Detect which cell encompasses the target text, then output its (x, y) center coordinate. 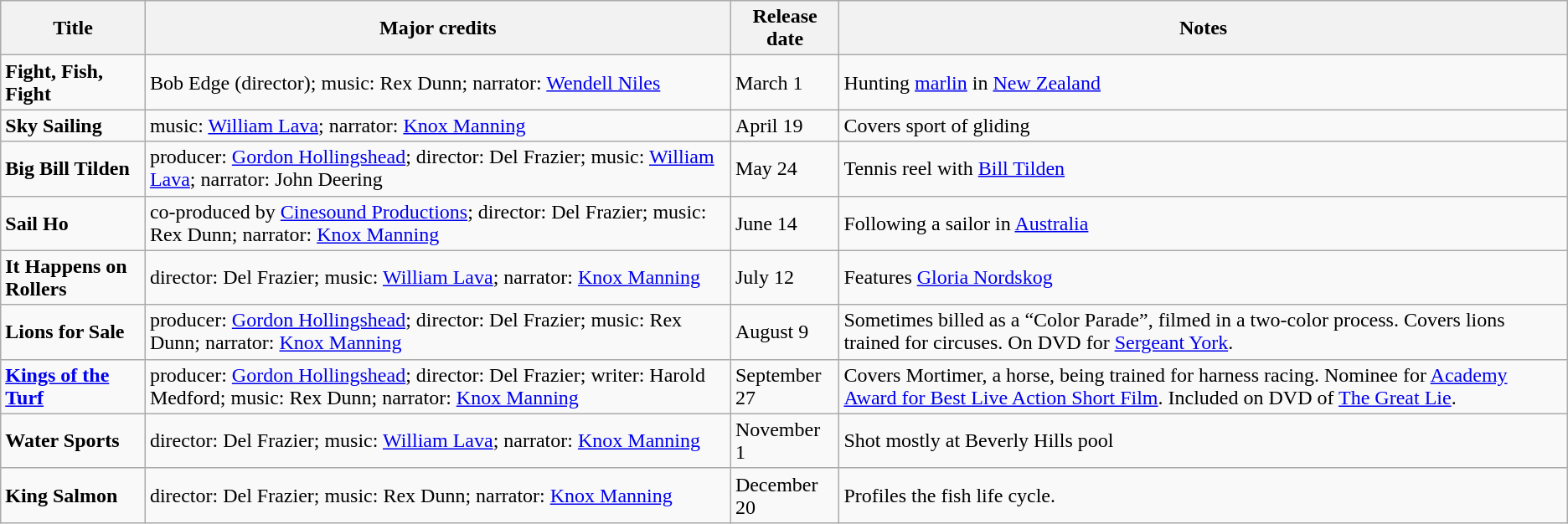
Tennis reel with Bill Tilden (1203, 169)
producer: Gordon Hollingshead; director: Del Frazier; music: William Lava; narrator: John Deering (437, 169)
Features Gloria Nordskog (1203, 278)
December 20 (785, 496)
April 19 (785, 126)
Shot mostly at Beverly Hills pool (1203, 440)
Sky Sailing (74, 126)
Major credits (437, 28)
Fight, Fish, Fight (74, 82)
Bob Edge (director); music: Rex Dunn; narrator: Wendell Niles (437, 82)
Sometimes billed as a “Color Parade”, filmed in a two-color process. Covers lions trained for circuses. On DVD for Sergeant York. (1203, 331)
producer: Gordon Hollingshead; director: Del Frazier; writer: Harold Medford; music: Rex Dunn; narrator: Knox Manning (437, 387)
producer: Gordon Hollingshead; director: Del Frazier; music: Rex Dunn; narrator: Knox Manning (437, 331)
Sail Ho (74, 223)
June 14 (785, 223)
Title (74, 28)
music: William Lava; narrator: Knox Manning (437, 126)
Hunting marlin in New Zealand (1203, 82)
Big Bill Tilden (74, 169)
Following a sailor in Australia (1203, 223)
November 1 (785, 440)
September 27 (785, 387)
It Happens on Rollers (74, 278)
co-produced by Cinesound Productions; director: Del Frazier; music: Rex Dunn; narrator: Knox Manning (437, 223)
King Salmon (74, 496)
August 9 (785, 331)
Notes (1203, 28)
director: Del Frazier; music: Rex Dunn; narrator: Knox Manning (437, 496)
Release date (785, 28)
Profiles the fish life cycle. (1203, 496)
July 12 (785, 278)
Water Sports (74, 440)
Kings of the Turf (74, 387)
March 1 (785, 82)
Lions for Sale (74, 331)
Covers sport of gliding (1203, 126)
May 24 (785, 169)
